Return the [x, y] coordinate for the center point of the cell that contains the specified text.  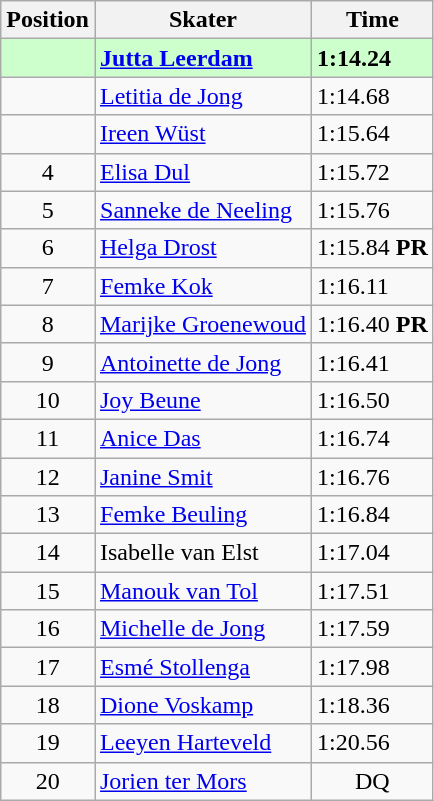
Jutta Leerdam [202, 58]
1:16.76 [373, 477]
Femke Beuling [202, 515]
Time [373, 20]
13 [48, 515]
Manouk van Tol [202, 591]
Isabelle van Elst [202, 553]
DQ [373, 781]
14 [48, 553]
Dione Voskamp [202, 705]
1:16.11 [373, 286]
1:17.51 [373, 591]
1:15.84 PR [373, 248]
1:16.40 PR [373, 324]
Joy Beune [202, 400]
19 [48, 743]
8 [48, 324]
5 [48, 210]
9 [48, 362]
1:17.59 [373, 629]
Ireen Wüst [202, 134]
7 [48, 286]
6 [48, 248]
Position [48, 20]
1:15.64 [373, 134]
1:14.24 [373, 58]
Skater [202, 20]
12 [48, 477]
Leeyen Harteveld [202, 743]
Femke Kok [202, 286]
11 [48, 438]
17 [48, 667]
1:16.41 [373, 362]
1:17.04 [373, 553]
Elisa Dul [202, 172]
15 [48, 591]
Helga Drost [202, 248]
Anice Das [202, 438]
20 [48, 781]
Sanneke de Neeling [202, 210]
Jorien ter Mors [202, 781]
1:16.84 [373, 515]
1:16.50 [373, 400]
1:14.68 [373, 96]
16 [48, 629]
1:18.36 [373, 705]
Janine Smit [202, 477]
18 [48, 705]
Letitia de Jong [202, 96]
1:16.74 [373, 438]
1:15.72 [373, 172]
Esmé Stollenga [202, 667]
Antoinette de Jong [202, 362]
1:15.76 [373, 210]
1:17.98 [373, 667]
10 [48, 400]
Michelle de Jong [202, 629]
1:20.56 [373, 743]
Marijke Groenewoud [202, 324]
4 [48, 172]
